From the cell containing the given text, extract its center point as (x, y) coordinate. 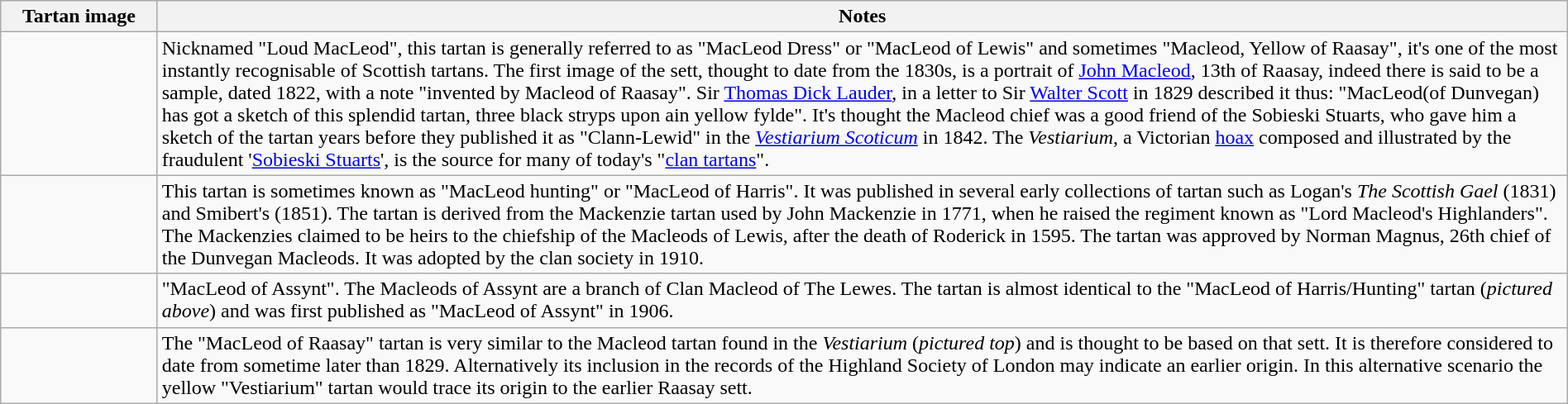
Notes (862, 17)
Tartan image (79, 17)
